Search for the cell housing the specified text and yield its [X, Y] center coordinate. 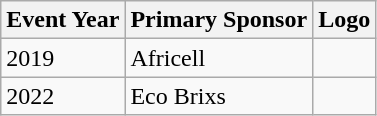
Eco Brixs [219, 96]
Logo [344, 20]
2022 [63, 96]
Event Year [63, 20]
Primary Sponsor [219, 20]
2019 [63, 58]
Africell [219, 58]
